Locate the cell with the specified text and output its (x, y) center coordinate. 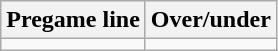
Pregame line (74, 20)
Over/under (210, 20)
